Detect which cell encompasses the target text, then output its [x, y] center coordinate. 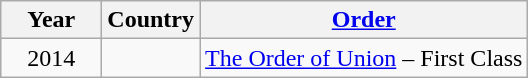
The Order of Union – First Class [364, 58]
Order [364, 20]
2014 [52, 58]
Year [52, 20]
Country [151, 20]
